Locate the cell with the specified text and output its [X, Y] center coordinate. 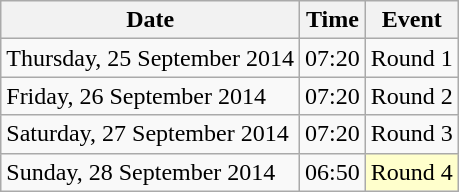
Saturday, 27 September 2014 [150, 134]
Round 1 [412, 58]
Sunday, 28 September 2014 [150, 172]
Round 2 [412, 96]
Round 3 [412, 134]
Round 4 [412, 172]
Time [333, 20]
Friday, 26 September 2014 [150, 96]
Event [412, 20]
06:50 [333, 172]
Thursday, 25 September 2014 [150, 58]
Date [150, 20]
